Detect which cell encompasses the target text, then output its (x, y) center coordinate. 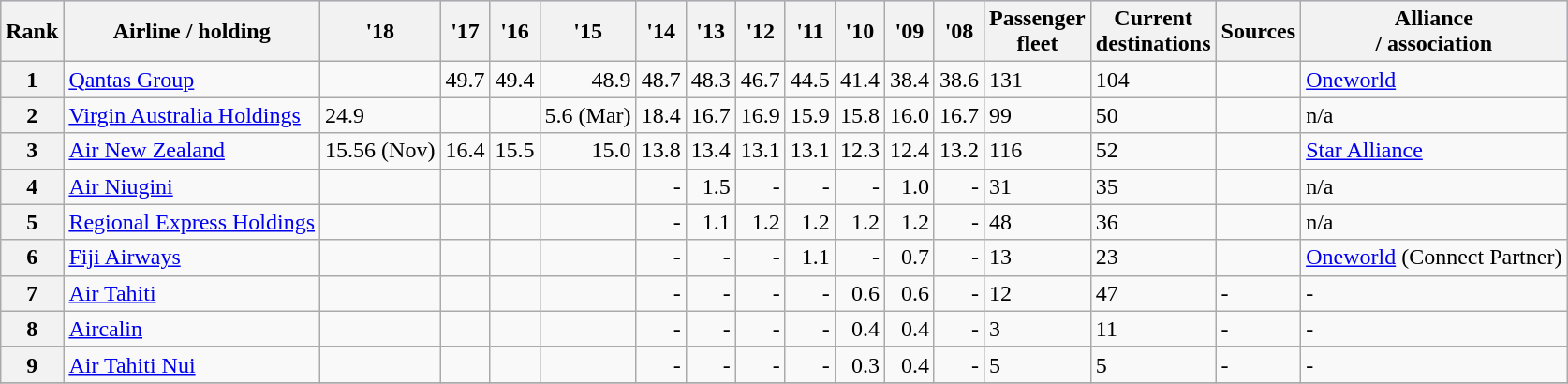
7 (32, 293)
'16 (515, 32)
'12 (761, 32)
46.7 (761, 80)
Aircalin (192, 329)
6 (32, 258)
Airline / holding (192, 32)
12 (1038, 293)
Alliance / association (1434, 32)
24.9 (380, 115)
48.3 (710, 80)
Sources (1259, 32)
15.9 (809, 115)
'09 (909, 32)
31 (1038, 186)
47 (1153, 293)
16.0 (909, 115)
16.9 (761, 115)
15.8 (860, 115)
8 (32, 329)
1 (32, 80)
Oneworld (Connect Partner) (1434, 258)
0.3 (860, 364)
23 (1153, 258)
Virgin Australia Holdings (192, 115)
12.4 (909, 151)
50 (1153, 115)
52 (1153, 151)
1.5 (710, 186)
Regional Express Holdings (192, 222)
4 (32, 186)
5.6 (Mar) (588, 115)
18.4 (661, 115)
36 (1153, 222)
Current destinations (1153, 32)
Air New Zealand (192, 151)
Air Tahiti Nui (192, 364)
11 (1153, 329)
1.0 (909, 186)
12.3 (860, 151)
48.9 (588, 80)
2 (32, 115)
15.5 (515, 151)
Star Alliance (1434, 151)
'15 (588, 32)
99 (1038, 115)
16.4 (465, 151)
0.7 (909, 258)
38.4 (909, 80)
'18 (380, 32)
131 (1038, 80)
'14 (661, 32)
48 (1038, 222)
15.56 (Nov) (380, 151)
49.7 (465, 80)
38.6 (959, 80)
'11 (809, 32)
44.5 (809, 80)
Oneworld (1434, 80)
'08 (959, 32)
13.8 (661, 151)
Qantas Group (192, 80)
9 (32, 364)
Air Tahiti (192, 293)
15.0 (588, 151)
116 (1038, 151)
13.2 (959, 151)
Rank (32, 32)
35 (1153, 186)
48.7 (661, 80)
41.4 (860, 80)
Fiji Airways (192, 258)
'17 (465, 32)
104 (1153, 80)
13.4 (710, 151)
'13 (710, 32)
Air Niugini (192, 186)
'10 (860, 32)
Passenger fleet (1038, 32)
49.4 (515, 80)
13 (1038, 258)
